Determine the (x, y) coordinate at the center of the cell enclosing the given text.  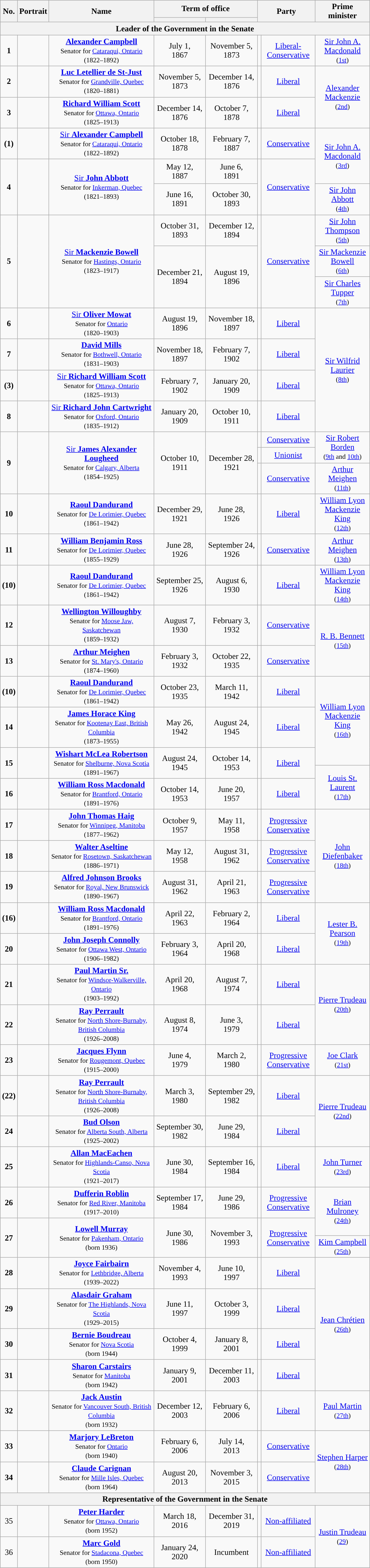
February 7,1887 (232, 143)
19 (9, 887)
No. (9, 11)
Claude CarignanSenator for Mille Isles, Quebec(born 1964) (101, 1477)
8 (9, 416)
35 (9, 1521)
Sir Mackenzie Bowell(6th) (342, 261)
Sir Alexander CampbellSenator for Cataraqui, Ontario(1822–1892) (101, 143)
June 3,1979 (232, 1025)
July 1,1867 (180, 51)
Peter HarderSenator for Ottawa, Ontario(born 1952) (101, 1521)
10 (9, 514)
June 10,1997 (232, 1273)
Jean Chrétien(26th) (342, 1324)
John Joseph ConnollySenator for Ottawa West, Ontario(1906–1982) (101, 949)
Portrait (33, 11)
August 20,2013 (180, 1477)
August 6,1930 (232, 585)
Sir Mackenzie BowellSenator for Hastings, Ontario(1823–1917) (101, 261)
David MillsSenator for Bothwell, Ontario(1831–1903) (101, 354)
Lester B. Pearson(19th) (342, 933)
December 11,2003 (232, 1375)
Sir James Alexander LougheedSenator for Calgary, Alberta(1854–1925) (101, 463)
3 (9, 113)
7 (9, 354)
Alexander Mackenzie(2nd) (342, 97)
Dufferin RoblinSenator for Red River, Manitoba(1917–2010) (101, 1203)
15 (9, 763)
Name (101, 11)
Prime minister (342, 11)
Bernie BoudreauSenator for Nova Scotia(born 1944) (101, 1344)
30 (9, 1344)
Liberal-Conservative (288, 51)
William Lyon Mackenzie King(16th) (342, 721)
9 (9, 463)
(3) (9, 385)
March 3,1980 (180, 1095)
February 2,1964 (232, 918)
Sir John AbbottSenator for Inkerman, Quebec(1821–1893) (101, 187)
William Lyon Mackenzie King(14th) (342, 585)
Jacques FlynnSenator for Rougemont, Quebec(1915–2000) (101, 1060)
September 17,1984 (180, 1203)
John Diefenbaker(18th) (342, 856)
May 12,1887 (180, 171)
July 14,2013 (232, 1446)
Luc Letellier de St-JustSenator for Grandville, Quebec(1820–1881) (101, 82)
24 (9, 1131)
December 28,1921 (232, 463)
October 7,1878 (232, 113)
32 (9, 1411)
Representative of the Government in the Senate (185, 1499)
(16) (9, 918)
Sir Richard William ScottSenator for Ottawa, Ontario(1825–1913) (101, 385)
Term of office (206, 9)
Incumbent (232, 1552)
March 18,2016 (180, 1521)
Marjory LeBretonSenator for Ontario(born 1940) (101, 1446)
Arthur Meighen(13th) (342, 549)
Alexander CampbellSenator for Cataraqui, Ontario(1822–1892) (101, 51)
June 11,1997 (180, 1308)
December 29,1921 (180, 514)
October 31,1893 (180, 230)
1 (9, 51)
Sir Richard John CartwrightSenator for Oxford, Ontario(1835–1912) (101, 416)
Sir Charles Tupper(7th) (342, 292)
Sharon CarstairsSenator for Manitoba(born 1942) (101, 1375)
Alasdair GrahamSenator for The Highlands, Nova Scotia(1929–2015) (101, 1308)
Paul Martin(27th) (342, 1411)
Sir John Thompson(5th) (342, 230)
June 30,1984 (180, 1167)
14 (9, 728)
August 7,1974 (232, 984)
October 18,1878 (180, 143)
31 (9, 1375)
(22) (9, 1095)
Wellington WilloughbySenator for Moose Jaw, Saskatchewan(1859–1932) (101, 625)
November 4,1993 (180, 1273)
Richard William ScottSenator for Ottawa, Ontario(1825–1913) (101, 113)
December 21,1894 (180, 277)
June 29,1986 (232, 1203)
Sir Oliver MowatSenator for Ontario(1820–1903) (101, 323)
Lowell MurraySenator for Pakenham, Ontario(born 1936) (101, 1238)
Pierre Trudeau(22nd) (342, 1111)
28 (9, 1273)
Arthur MeighenSenator for St. Mary's, Ontario(1874–1960) (101, 661)
Brian Mulroney(24th) (342, 1211)
34 (9, 1477)
September 29,1982 (232, 1095)
April 22,1963 (180, 918)
June 16,1891 (180, 199)
2 (9, 82)
May 26,1942 (180, 728)
June 20,1957 (232, 794)
May 11,1958 (232, 825)
16 (9, 794)
August 7,1930 (180, 625)
18 (9, 856)
January 9,2001 (180, 1375)
Louis St. Laurent(17th) (342, 787)
36 (9, 1552)
William Benjamin RossSenator for De Lorimier, Quebec(1855–1929) (101, 549)
November 3,2015 (232, 1477)
June 29,1984 (232, 1131)
Sir John Abbott(4th) (342, 199)
June 6,1891 (232, 171)
November 3,1993 (232, 1238)
Allan MacEachenSenator for Highlands-Canso, Nova Scotia(1921–2017) (101, 1167)
John Turner(23rd) (342, 1167)
Unionist (288, 455)
James Horace KingSenator for Kootenay East, British Columbia(1873–1955) (101, 728)
33 (9, 1446)
October 23,1935 (180, 692)
August 8,1974 (180, 1025)
(1) (9, 143)
Alfred Johnson BrooksSenator for Royal, New Brunswick(1890–1967) (101, 887)
11 (9, 549)
26 (9, 1203)
October 9,1957 (180, 825)
Sir Wilfrid Laurier(8th) (342, 370)
Jack AustinSenator for Vancouver South, British Columbia(born 1932) (101, 1411)
October 3,1999 (232, 1308)
April 21,1963 (232, 887)
October 22,1935 (232, 661)
October 4,1999 (180, 1344)
29 (9, 1308)
March 2,1980 (232, 1060)
4 (9, 187)
21 (9, 984)
September 24,1926 (232, 549)
Kim Campbell(25th) (342, 1246)
Arthur Meighen(11th) (342, 478)
5 (9, 261)
27 (9, 1238)
Wishart McLea RobertsonSenator for Shelburne, Nova Scotia(1891–1967) (101, 763)
Sir Robert Borden(9th and 10th) (342, 447)
Justin Trudeau(29) (342, 1537)
May 12,1958 (180, 856)
Pierre Trudeau(20th) (342, 1004)
R. B. Bennett(15th) (342, 641)
March 11,1942 (232, 692)
September 30,1982 (180, 1131)
June 4,1979 (180, 1060)
20 (9, 949)
Leader of the Government in the Senate (185, 29)
December 12,1894 (232, 230)
Joe Clark(21st) (342, 1060)
Party (286, 11)
13 (9, 661)
23 (9, 1060)
June 30,1986 (180, 1238)
December 31,2019 (232, 1521)
25 (9, 1167)
Marc GoldSenator for Stadacona, Quebec(born 1950) (101, 1552)
September 16,1984 (232, 1167)
12 (9, 625)
Paul Martin Sr.Senator for Windsor-Walkerville, Ontario(1903–1992) (101, 984)
John Thomas HaigSenator for Winnipeg, Manitoba(1877–1962) (101, 825)
Walter AseltineSenator for Rosetown, Saskatchewan(1886–1971) (101, 856)
September 25,1926 (180, 585)
Bud OlsonSenator for Alberta South, Alberta(1925–2002) (101, 1131)
17 (9, 825)
William Lyon Mackenzie King(12th) (342, 514)
Sir John A. Macdonald(3rd) (342, 156)
January 24,2020 (180, 1552)
Stephen Harper(28th) (342, 1462)
October 30,1893 (232, 199)
December 12,2003 (180, 1411)
22 (9, 1025)
Joyce FairbairnSenator for Lethbridge, Alberta(1939–2022) (101, 1273)
6 (9, 323)
January 8,2001 (232, 1344)
February 3,1964 (180, 949)
Sir John A. Macdonald(1st) (342, 51)
